Return the (X, Y) coordinate for the center point of the cell that contains the specified text.  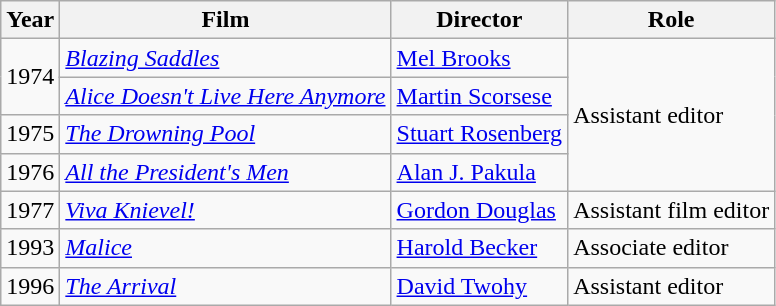
Alan J. Pakula (480, 172)
Martin Scorsese (480, 96)
Assistant film editor (672, 210)
Stuart Rosenberg (480, 134)
David Twohy (480, 286)
The Drowning Pool (226, 134)
1993 (30, 248)
Role (672, 20)
1996 (30, 286)
1974 (30, 77)
Blazing Saddles (226, 58)
Harold Becker (480, 248)
Year (30, 20)
1977 (30, 210)
1976 (30, 172)
1975 (30, 134)
Alice Doesn't Live Here Anymore (226, 96)
The Arrival (226, 286)
Malice (226, 248)
Viva Knievel! (226, 210)
Film (226, 20)
Mel Brooks (480, 58)
All the President's Men (226, 172)
Associate editor (672, 248)
Gordon Douglas (480, 210)
Director (480, 20)
